Search for the cell housing the specified text and yield its (X, Y) center coordinate. 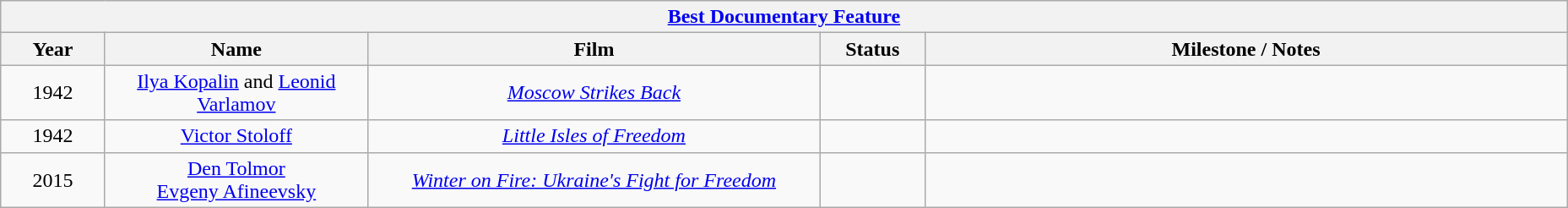
Little Isles of Freedom (594, 136)
Winter on Fire: Ukraine's Fight for Freedom (594, 179)
Status (872, 49)
Milestone / Notes (1246, 49)
Ilya Kopalin and Leonid Varlamov (236, 93)
Year (53, 49)
Den Tolmor Evgeny Afineevsky (236, 179)
Film (594, 49)
Best Documentary Feature (784, 17)
2015 (53, 179)
Victor Stoloff (236, 136)
Moscow Strikes Back (594, 93)
Name (236, 49)
